Capture the cell that displays the provided text and extract its (x, y) central coordinate. 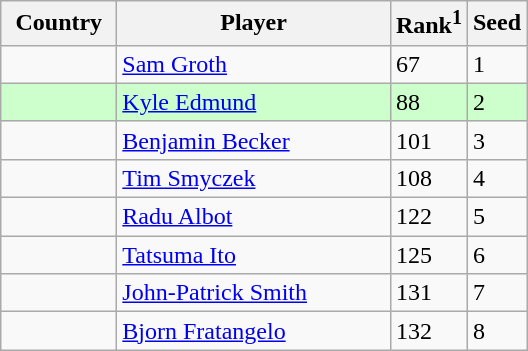
6 (496, 255)
Kyle Edmund (254, 102)
3 (496, 140)
Sam Groth (254, 64)
4 (496, 178)
131 (428, 293)
8 (496, 331)
2 (496, 102)
5 (496, 217)
67 (428, 64)
Country (59, 24)
88 (428, 102)
Tim Smyczek (254, 178)
Bjorn Fratangelo (254, 331)
Tatsuma Ito (254, 255)
Benjamin Becker (254, 140)
Seed (496, 24)
Radu Albot (254, 217)
Player (254, 24)
John-Patrick Smith (254, 293)
1 (496, 64)
125 (428, 255)
101 (428, 140)
Rank1 (428, 24)
122 (428, 217)
7 (496, 293)
108 (428, 178)
132 (428, 331)
